Pinpoint the cell where the given text exists, returning its [x, y] midpoint coordinate. 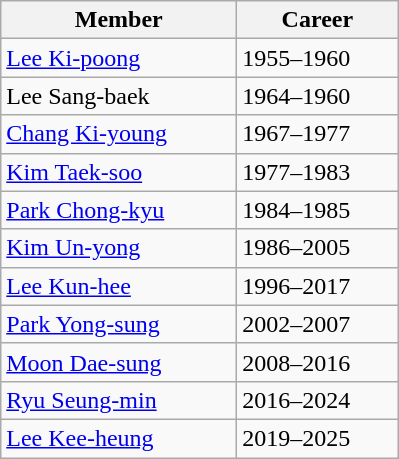
Park Yong-sung [119, 324]
1964–1960 [318, 96]
1955–1960 [318, 58]
1967–1977 [318, 134]
Lee Sang-baek [119, 96]
Lee Ki-poong [119, 58]
Park Chong-kyu [119, 210]
Career [318, 20]
Member [119, 20]
2008–2016 [318, 362]
1996–2017 [318, 286]
Chang Ki-young [119, 134]
Moon Dae-sung [119, 362]
Kim Taek-soo [119, 172]
2002–2007 [318, 324]
Lee Kee-heung [119, 438]
2019–2025 [318, 438]
Lee Kun-hee [119, 286]
Kim Un-yong [119, 248]
1986–2005 [318, 248]
1984–1985 [318, 210]
2016–2024 [318, 400]
1977–1983 [318, 172]
Ryu Seung-min [119, 400]
